Scan for the cell matching the given text and deliver its [X, Y] coordinate at center. 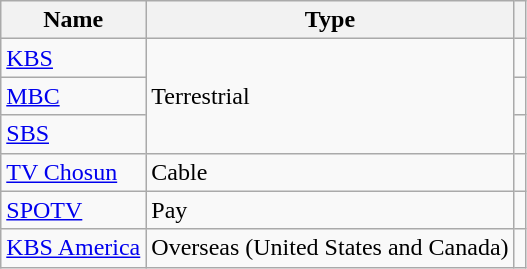
TV Chosun [74, 172]
SBS [74, 134]
KBS America [74, 248]
Name [74, 20]
KBS [74, 58]
Type [330, 20]
Cable [330, 172]
MBC [74, 96]
Pay [330, 210]
Overseas (United States and Canada) [330, 248]
Terrestrial [330, 96]
SPOTV [74, 210]
